Locate the cell with the specified text and output its (X, Y) center coordinate. 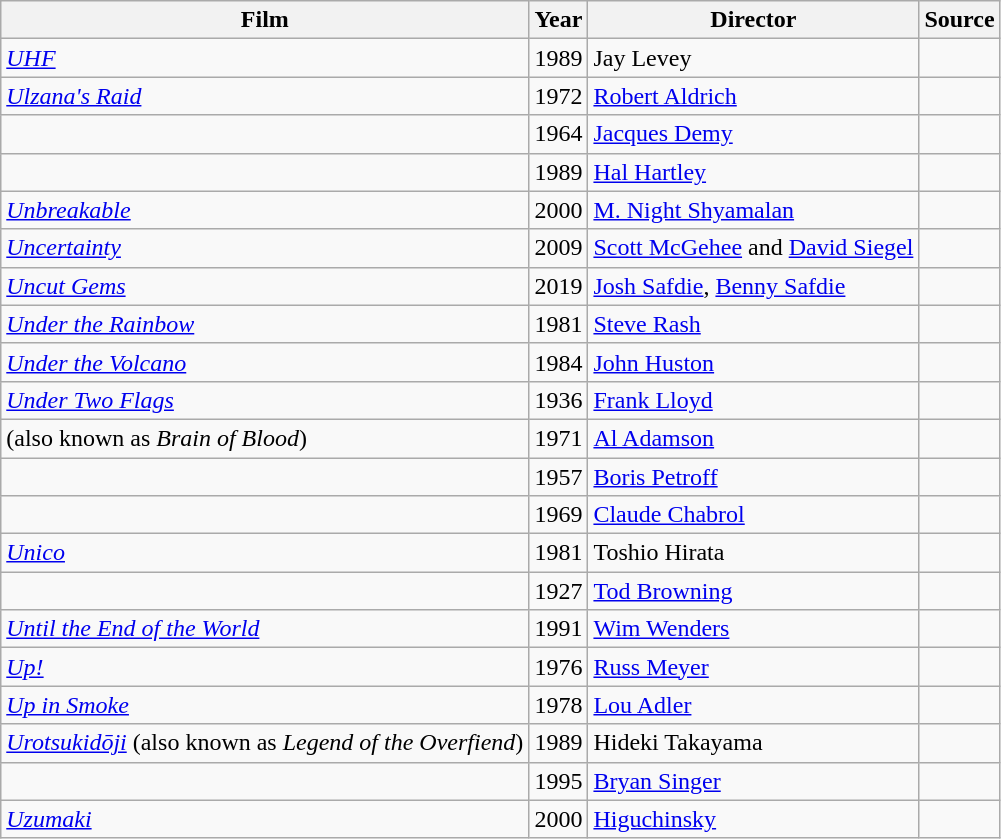
Josh Safdie, Benny Safdie (754, 286)
1969 (558, 515)
Under the Rainbow (265, 324)
Jay Levey (754, 58)
Jacques Demy (754, 134)
Uzumaki (265, 819)
1927 (558, 591)
Wim Wenders (754, 629)
Steve Rash (754, 324)
Up! (265, 667)
1971 (558, 438)
1972 (558, 96)
Scott McGehee and David Siegel (754, 248)
Toshio Hirata (754, 553)
Source (960, 20)
Frank Lloyd (754, 400)
1957 (558, 477)
2009 (558, 248)
1936 (558, 400)
John Huston (754, 362)
Until the End of the World (265, 629)
(also known as Brain of Blood) (265, 438)
Ulzana's Raid (265, 96)
UHF (265, 58)
Director (754, 20)
Higuchinsky (754, 819)
Lou Adler (754, 705)
Boris Petroff (754, 477)
M. Night Shyamalan (754, 210)
Under the Volcano (265, 362)
Hideki Takayama (754, 743)
Under Two Flags (265, 400)
Al Adamson (754, 438)
Claude Chabrol (754, 515)
Uncertainty (265, 248)
Bryan Singer (754, 781)
Year (558, 20)
Urotsukidōji (also known as Legend of the Overfiend) (265, 743)
Tod Browning (754, 591)
1964 (558, 134)
Robert Aldrich (754, 96)
Up in Smoke (265, 705)
2019 (558, 286)
1984 (558, 362)
1991 (558, 629)
Unico (265, 553)
1978 (558, 705)
Unbreakable (265, 210)
Uncut Gems (265, 286)
Hal Hartley (754, 172)
1995 (558, 781)
Film (265, 20)
Russ Meyer (754, 667)
1976 (558, 667)
